Output the (X, Y) coordinate of the center of the cell containing the given text.  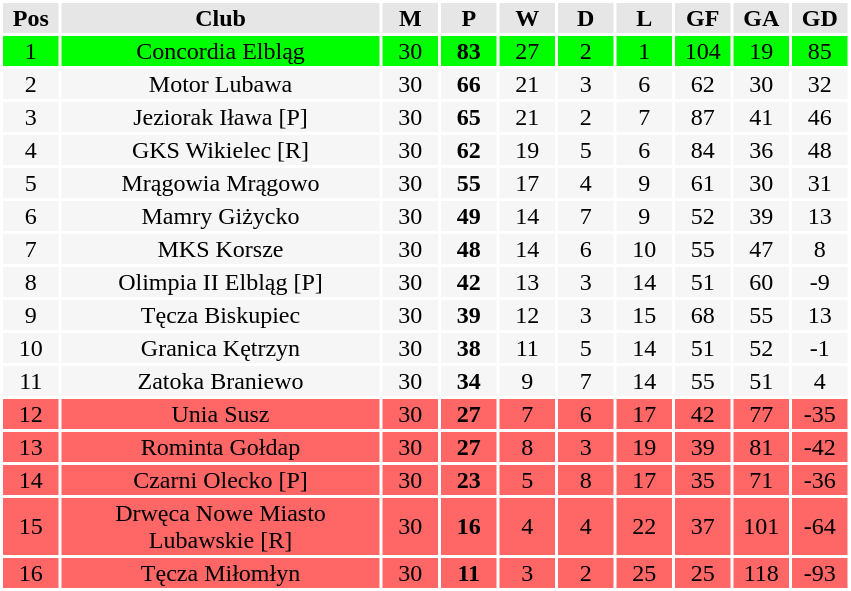
65 (469, 117)
-42 (820, 447)
35 (703, 480)
Olimpia II Elbląg [P] (221, 282)
Pos (31, 18)
MKS Korsze (221, 249)
-9 (820, 282)
-64 (820, 526)
68 (703, 315)
-1 (820, 348)
23 (469, 480)
38 (469, 348)
Unia Susz (221, 414)
87 (703, 117)
34 (469, 381)
83 (469, 51)
Concordia Elbląg (221, 51)
Mrągowia Mrągowo (221, 183)
37 (703, 526)
47 (762, 249)
-35 (820, 414)
Tęcza Biskupiec (221, 315)
Motor Lubawa (221, 84)
Drwęca Nowe Miasto Lubawskie [R] (221, 526)
104 (703, 51)
31 (820, 183)
-93 (820, 573)
Club (221, 18)
Czarni Olecko [P] (221, 480)
P (469, 18)
101 (762, 526)
36 (762, 150)
Rominta Gołdap (221, 447)
118 (762, 573)
77 (762, 414)
GD (820, 18)
GA (762, 18)
GF (703, 18)
Mamry Giżycko (221, 216)
Tęcza Miłomłyn (221, 573)
46 (820, 117)
61 (703, 183)
L (644, 18)
Jeziorak Iława [P] (221, 117)
41 (762, 117)
60 (762, 282)
22 (644, 526)
32 (820, 84)
GKS Wikielec [R] (221, 150)
85 (820, 51)
84 (703, 150)
Granica Kętrzyn (221, 348)
W (528, 18)
66 (469, 84)
Zatoka Braniewo (221, 381)
M (410, 18)
49 (469, 216)
71 (762, 480)
81 (762, 447)
D (586, 18)
-36 (820, 480)
